For the text-containing cell, return its midpoint in (X, Y) coordinate format. 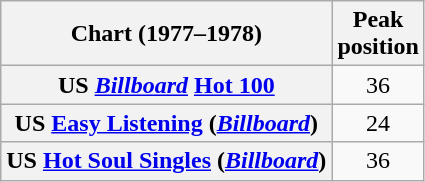
US Easy Listening (Billboard) (166, 123)
US Hot Soul Singles (Billboard) (166, 161)
24 (378, 123)
Chart (1977–1978) (166, 34)
Peakposition (378, 34)
US Billboard Hot 100 (166, 85)
